Output the (x, y) coordinate of the center of the cell containing the given text.  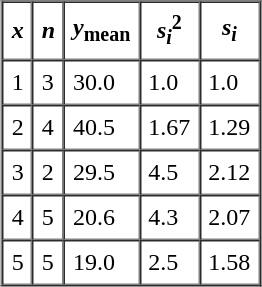
30.0 (102, 82)
4.3 (169, 216)
x (18, 31)
1.29 (229, 126)
20.6 (102, 216)
1.58 (229, 262)
si (229, 31)
19.0 (102, 262)
4.5 (169, 172)
2.07 (229, 216)
2.12 (229, 172)
29.5 (102, 172)
ymean (102, 31)
si2 (169, 31)
2.5 (169, 262)
n (48, 31)
1.67 (169, 126)
1 (18, 82)
40.5 (102, 126)
